Capture the cell that displays the provided text and extract its [x, y] central coordinate. 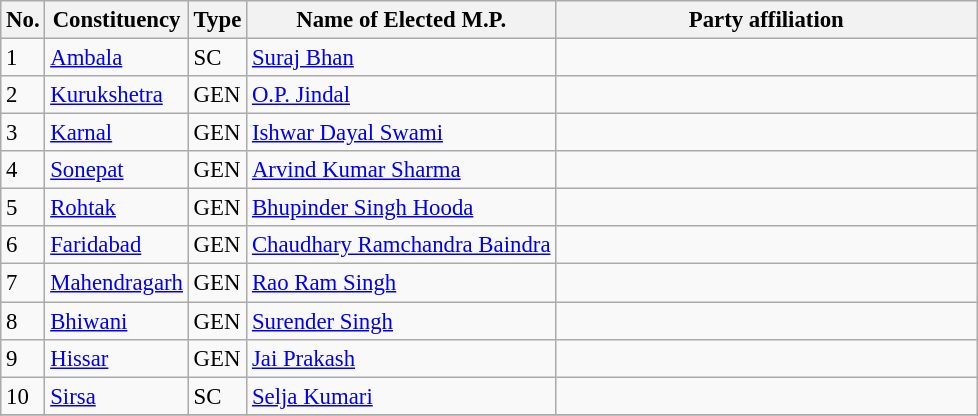
Suraj Bhan [402, 58]
4 [23, 170]
Selja Kumari [402, 396]
Party affiliation [766, 20]
2 [23, 95]
Rao Ram Singh [402, 283]
Surender Singh [402, 321]
Rohtak [116, 208]
3 [23, 133]
9 [23, 358]
10 [23, 396]
Type [217, 20]
Jai Prakash [402, 358]
Bhupinder Singh Hooda [402, 208]
Sirsa [116, 396]
8 [23, 321]
Ambala [116, 58]
Ishwar Dayal Swami [402, 133]
6 [23, 245]
Karnal [116, 133]
Sonepat [116, 170]
7 [23, 283]
Kurukshetra [116, 95]
1 [23, 58]
Constituency [116, 20]
5 [23, 208]
Hissar [116, 358]
No. [23, 20]
Name of Elected M.P. [402, 20]
Chaudhary Ramchandra Baindra [402, 245]
Faridabad [116, 245]
Mahendragarh [116, 283]
Arvind Kumar Sharma [402, 170]
Bhiwani [116, 321]
O.P. Jindal [402, 95]
